Identify which cell holds the provided text, then report its (x, y) central coordinate. 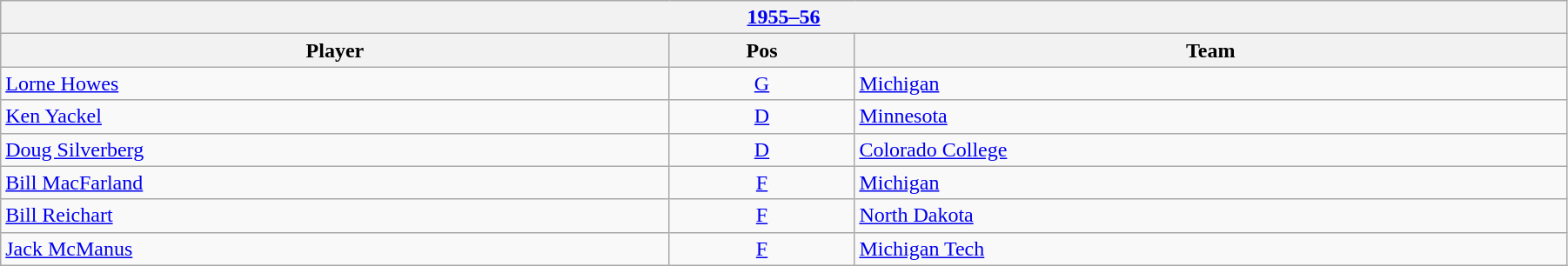
Doug Silverberg (335, 150)
Michigan Tech (1211, 249)
Bill MacFarland (335, 183)
Jack McManus (335, 249)
Pos (762, 50)
Team (1211, 50)
Player (335, 50)
1955–56 (784, 17)
Minnesota (1211, 116)
Bill Reichart (335, 216)
Ken Yackel (335, 116)
North Dakota (1211, 216)
Lorne Howes (335, 83)
Colorado College (1211, 150)
G (762, 83)
